For the text-containing cell, return its midpoint in [X, Y] coordinate format. 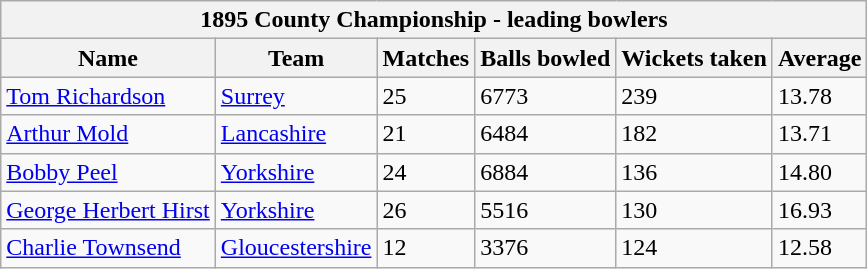
Gloucestershire [296, 248]
130 [694, 210]
Wickets taken [694, 58]
13.71 [820, 134]
Surrey [296, 96]
25 [426, 96]
George Herbert Hirst [108, 210]
1895 County Championship - leading bowlers [434, 20]
6884 [546, 172]
3376 [546, 248]
24 [426, 172]
Team [296, 58]
Name [108, 58]
Matches [426, 58]
16.93 [820, 210]
13.78 [820, 96]
26 [426, 210]
14.80 [820, 172]
Balls bowled [546, 58]
Charlie Townsend [108, 248]
12 [426, 248]
124 [694, 248]
Lancashire [296, 134]
6773 [546, 96]
136 [694, 172]
12.58 [820, 248]
5516 [546, 210]
Arthur Mold [108, 134]
182 [694, 134]
6484 [546, 134]
Tom Richardson [108, 96]
Average [820, 58]
Bobby Peel [108, 172]
239 [694, 96]
21 [426, 134]
